Output the [x, y] coordinate of the center of the cell containing the given text.  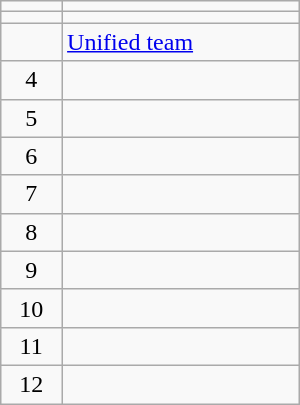
9 [32, 270]
Unified team [181, 42]
10 [32, 308]
7 [32, 194]
5 [32, 118]
11 [32, 346]
12 [32, 384]
6 [32, 156]
8 [32, 232]
4 [32, 80]
